Determine the [x, y] coordinate at the center of the cell enclosing the given text.  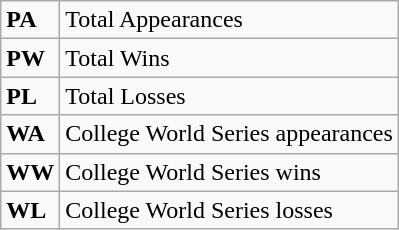
College World Series appearances [230, 134]
PW [30, 58]
Total Appearances [230, 20]
College World Series wins [230, 172]
College World Series losses [230, 210]
PL [30, 96]
PA [30, 20]
WL [30, 210]
WW [30, 172]
Total Wins [230, 58]
WA [30, 134]
Total Losses [230, 96]
